For the text-containing cell, return its midpoint in [x, y] coordinate format. 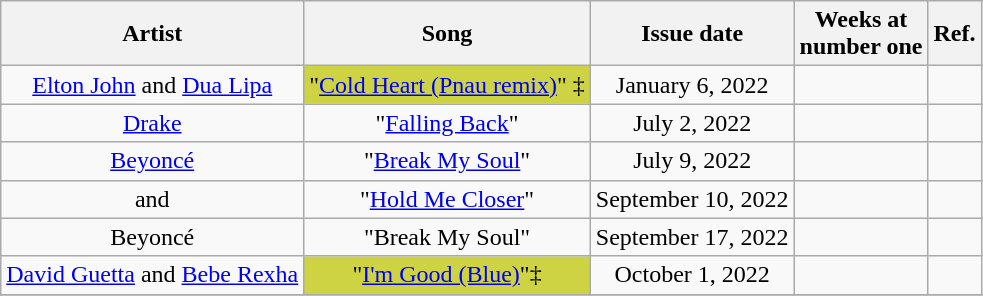
September 10, 2022 [692, 199]
Issue date [692, 34]
"Cold Heart (Pnau remix)" ‡ [448, 85]
and [152, 199]
"Falling Back" [448, 123]
"I'm Good (Blue)"‡ [448, 275]
January 6, 2022 [692, 85]
Ref. [954, 34]
David Guetta and Bebe Rexha [152, 275]
Elton John and Dua Lipa [152, 85]
September 17, 2022 [692, 237]
Artist [152, 34]
Song [448, 34]
Weeks atnumber one [861, 34]
October 1, 2022 [692, 275]
"Hold Me Closer" [448, 199]
July 2, 2022 [692, 123]
July 9, 2022 [692, 161]
Drake [152, 123]
